Capture the cell that displays the provided text and extract its (x, y) central coordinate. 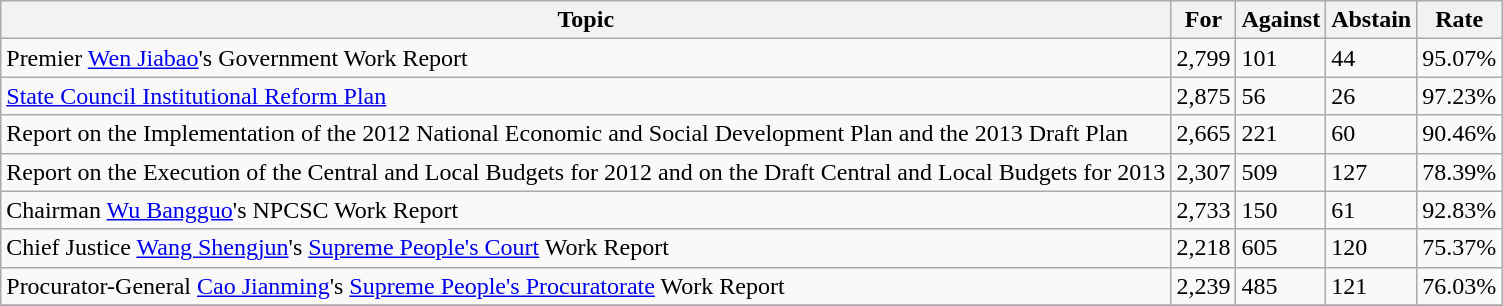
Against (1281, 20)
76.03% (1460, 286)
97.23% (1460, 96)
2,799 (1204, 58)
101 (1281, 58)
95.07% (1460, 58)
2,239 (1204, 286)
150 (1281, 210)
90.46% (1460, 134)
2,218 (1204, 248)
2,307 (1204, 172)
127 (1372, 172)
61 (1372, 210)
75.37% (1460, 248)
Abstain (1372, 20)
2,875 (1204, 96)
Report on the Implementation of the 2012 National Economic and Social Development Plan and the 2013 Draft Plan (586, 134)
56 (1281, 96)
120 (1372, 248)
78.39% (1460, 172)
Premier Wen Jiabao's Government Work Report (586, 58)
26 (1372, 96)
509 (1281, 172)
2,665 (1204, 134)
121 (1372, 286)
Rate (1460, 20)
221 (1281, 134)
44 (1372, 58)
Chief Justice Wang Shengjun's Supreme People's Court Work Report (586, 248)
Chairman Wu Bangguo's NPCSC Work Report (586, 210)
485 (1281, 286)
60 (1372, 134)
Report on the Execution of the Central and Local Budgets for 2012 and on the Draft Central and Local Budgets for 2013 (586, 172)
Topic (586, 20)
605 (1281, 248)
State Council Institutional Reform Plan (586, 96)
92.83% (1460, 210)
Procurator-General Cao Jianming's Supreme People's Procuratorate Work Report (586, 286)
2,733 (1204, 210)
For (1204, 20)
